Scan for the cell matching the given text and deliver its (x, y) coordinate at center. 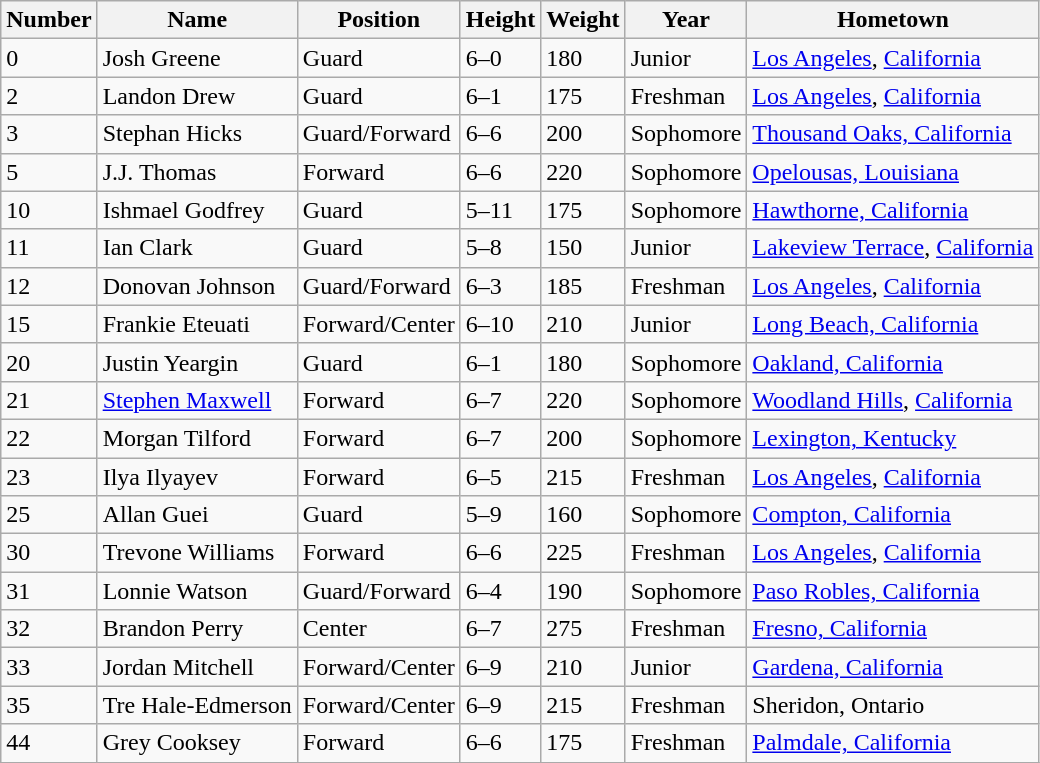
Sheridon, Ontario (893, 705)
Compton, California (893, 515)
Opelousas, Louisiana (893, 172)
21 (49, 400)
Jordan Mitchell (197, 667)
35 (49, 705)
10 (49, 210)
Hawthorne, California (893, 210)
Tre Hale-Edmerson (197, 705)
Trevone Williams (197, 553)
150 (583, 248)
6–5 (500, 477)
Thousand Oaks, California (893, 134)
Ishmael Godfrey (197, 210)
Josh Greene (197, 58)
160 (583, 515)
Paso Robles, California (893, 591)
Landon Drew (197, 96)
Justin Yeargin (197, 362)
33 (49, 667)
Palmdale, California (893, 743)
Number (49, 20)
25 (49, 515)
6–4 (500, 591)
Lexington, Kentucky (893, 438)
Grey Cooksey (197, 743)
5–9 (500, 515)
Long Beach, California (893, 324)
15 (49, 324)
275 (583, 629)
3 (49, 134)
11 (49, 248)
Ian Clark (197, 248)
12 (49, 286)
6–3 (500, 286)
0 (49, 58)
J.J. Thomas (197, 172)
32 (49, 629)
Gardena, California (893, 667)
Oakland, California (893, 362)
Stephen Maxwell (197, 400)
Name (197, 20)
Woodland Hills, California (893, 400)
6–0 (500, 58)
Morgan Tilford (197, 438)
23 (49, 477)
Brandon Perry (197, 629)
30 (49, 553)
5–11 (500, 210)
225 (583, 553)
Lonnie Watson (197, 591)
2 (49, 96)
Stephan Hicks (197, 134)
22 (49, 438)
31 (49, 591)
20 (49, 362)
Hometown (893, 20)
5–8 (500, 248)
5 (49, 172)
Position (378, 20)
Year (686, 20)
Fresno, California (893, 629)
44 (49, 743)
6–10 (500, 324)
Donovan Johnson (197, 286)
Weight (583, 20)
Lakeview Terrace, California (893, 248)
Frankie Eteuati (197, 324)
Center (378, 629)
Ilya Ilyayev (197, 477)
190 (583, 591)
Allan Guei (197, 515)
185 (583, 286)
Height (500, 20)
